Capture the cell that displays the provided text and extract its [x, y] central coordinate. 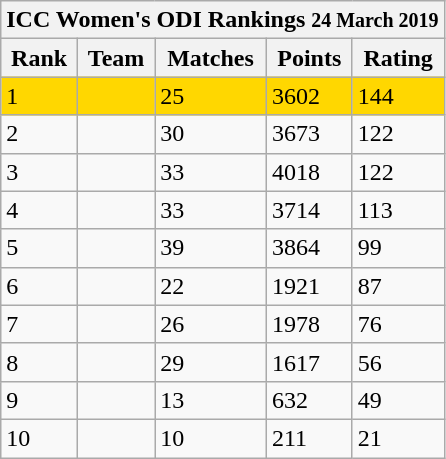
49 [398, 400]
4018 [309, 172]
6 [40, 286]
ICC Women's ODI Rankings 24 March 2019 [222, 20]
30 [211, 134]
13 [211, 400]
76 [398, 324]
211 [309, 438]
29 [211, 362]
Team [116, 58]
9 [40, 400]
7 [40, 324]
8 [40, 362]
632 [309, 400]
2 [40, 134]
26 [211, 324]
5 [40, 248]
Rank [40, 58]
Matches [211, 58]
113 [398, 210]
4 [40, 210]
1 [40, 96]
99 [398, 248]
1921 [309, 286]
39 [211, 248]
Rating [398, 58]
Points [309, 58]
56 [398, 362]
25 [211, 96]
3714 [309, 210]
144 [398, 96]
1617 [309, 362]
3673 [309, 134]
3602 [309, 96]
87 [398, 286]
3864 [309, 248]
3 [40, 172]
22 [211, 286]
21 [398, 438]
1978 [309, 324]
